Output the (X, Y) coordinate of the center of the cell containing the given text.  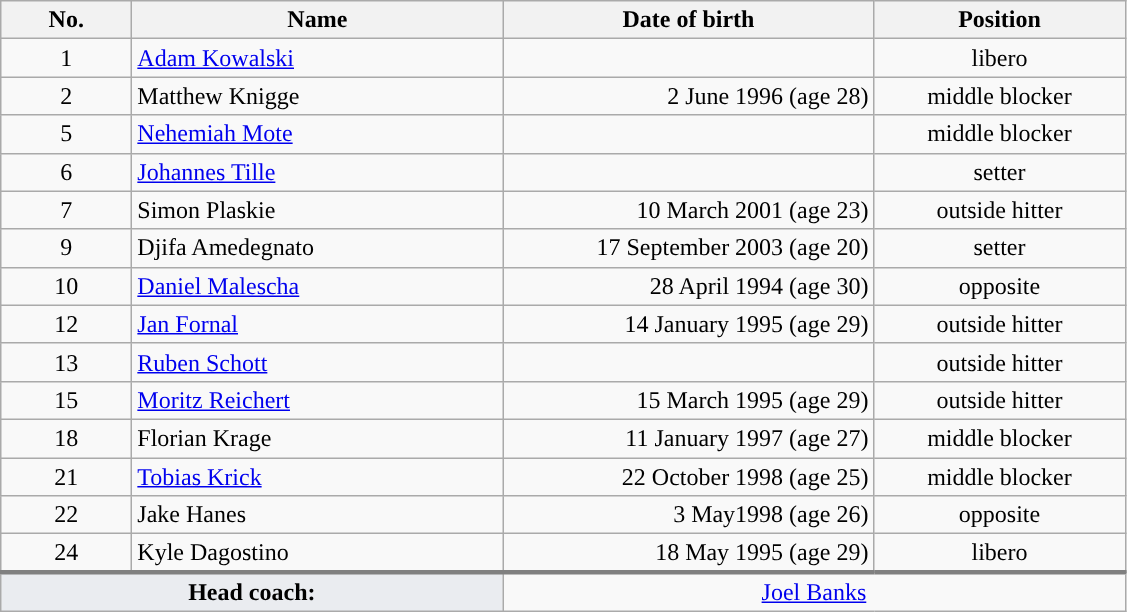
Ruben Schott (318, 362)
5 (66, 134)
Moritz Reichert (318, 400)
Jake Hanes (318, 515)
Simon Plaskie (318, 210)
No. (66, 20)
Joel Banks (814, 592)
2 (66, 96)
Adam Kowalski (318, 58)
15 (66, 400)
12 (66, 324)
11 January 1997 (age 27) (688, 438)
24 (66, 553)
Daniel Malescha (318, 286)
18 May 1995 (age 29) (688, 553)
9 (66, 248)
14 January 1995 (age 29) (688, 324)
Head coach: (252, 592)
Johannes Tille (318, 172)
Date of birth (688, 20)
Position (1000, 20)
28 April 1994 (age 30) (688, 286)
Florian Krage (318, 438)
Matthew Knigge (318, 96)
22 October 1998 (age 25) (688, 477)
10 (66, 286)
1 (66, 58)
21 (66, 477)
7 (66, 210)
13 (66, 362)
2 June 1996 (age 28) (688, 96)
18 (66, 438)
Jan Fornal (318, 324)
10 March 2001 (age 23) (688, 210)
3 May1998 (age 26) (688, 515)
Name (318, 20)
22 (66, 515)
Tobias Krick (318, 477)
Kyle Dagostino (318, 553)
6 (66, 172)
Nehemiah Mote (318, 134)
Djifa Amedegnato (318, 248)
15 March 1995 (age 29) (688, 400)
17 September 2003 (age 20) (688, 248)
